Provide the [x, y] coordinate of the cell's center where the given text is located.  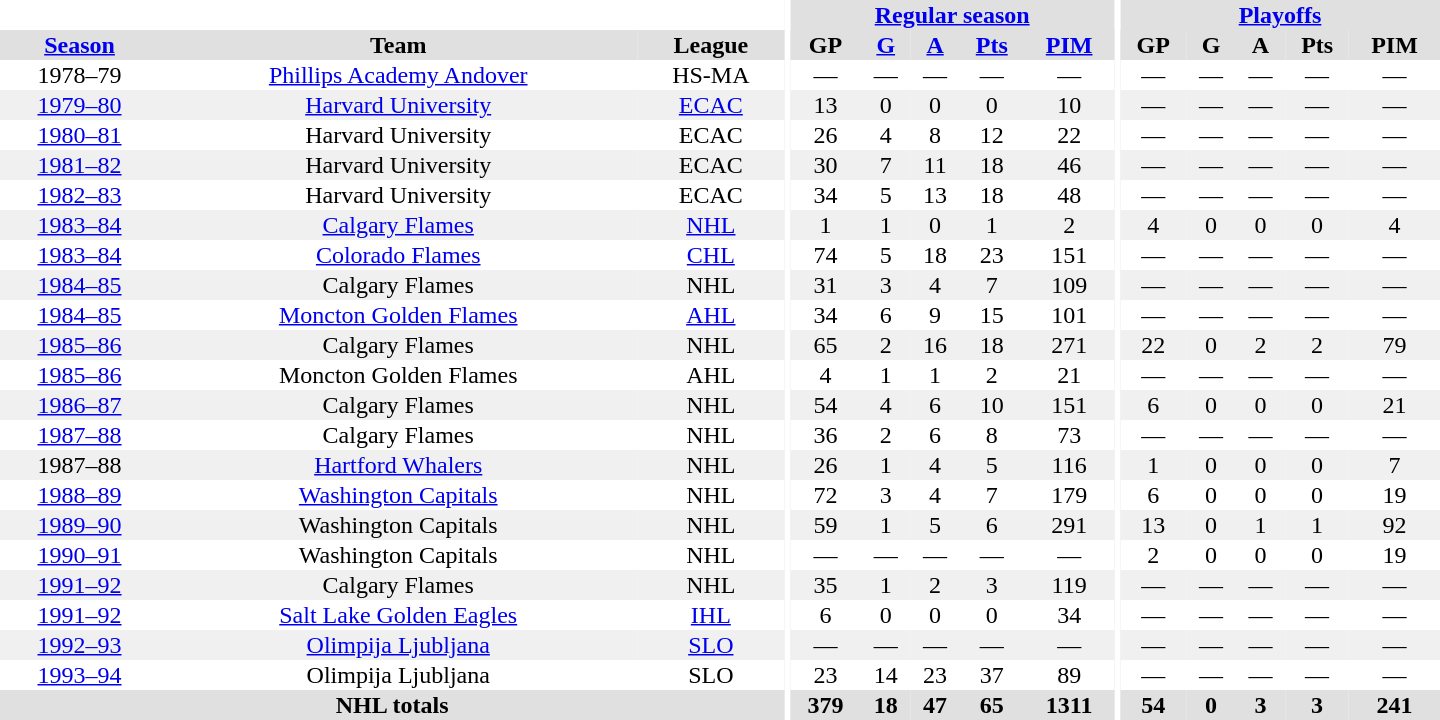
1993–94 [80, 675]
1981–82 [80, 165]
1986–87 [80, 405]
30 [826, 165]
Playoffs [1280, 15]
46 [1070, 165]
79 [1394, 345]
1980–81 [80, 135]
16 [934, 345]
72 [826, 495]
179 [1070, 495]
1311 [1070, 705]
1989–90 [80, 525]
IHL [710, 615]
CHL [710, 255]
9 [934, 315]
14 [886, 675]
12 [992, 135]
Team [398, 45]
35 [826, 585]
Regular season [952, 15]
1988–89 [80, 495]
271 [1070, 345]
73 [1070, 435]
47 [934, 705]
Hartford Whalers [398, 465]
League [710, 45]
HS-MA [710, 75]
48 [1070, 195]
379 [826, 705]
NHL totals [392, 705]
31 [826, 285]
Season [80, 45]
15 [992, 315]
Salt Lake Golden Eagles [398, 615]
59 [826, 525]
Phillips Academy Andover [398, 75]
119 [1070, 585]
1978–79 [80, 75]
291 [1070, 525]
116 [1070, 465]
11 [934, 165]
1979–80 [80, 105]
101 [1070, 315]
1990–91 [80, 555]
74 [826, 255]
109 [1070, 285]
37 [992, 675]
36 [826, 435]
89 [1070, 675]
Colorado Flames [398, 255]
1982–83 [80, 195]
241 [1394, 705]
92 [1394, 525]
1992–93 [80, 645]
